Scan for the cell matching the given text and deliver its (x, y) coordinate at center. 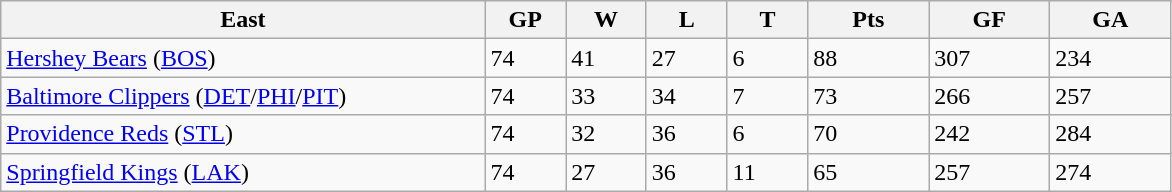
284 (1110, 134)
88 (868, 58)
266 (990, 96)
L (686, 20)
242 (990, 134)
T (768, 20)
East (243, 20)
234 (1110, 58)
274 (1110, 172)
Pts (868, 20)
Springfield Kings (LAK) (243, 172)
32 (606, 134)
33 (606, 96)
GF (990, 20)
65 (868, 172)
Providence Reds (STL) (243, 134)
W (606, 20)
7 (768, 96)
GA (1110, 20)
70 (868, 134)
73 (868, 96)
41 (606, 58)
11 (768, 172)
34 (686, 96)
Hershey Bears (BOS) (243, 58)
GP (526, 20)
Baltimore Clippers (DET/PHI/PIT) (243, 96)
307 (990, 58)
